Detect which cell encompasses the target text, then output its (X, Y) center coordinate. 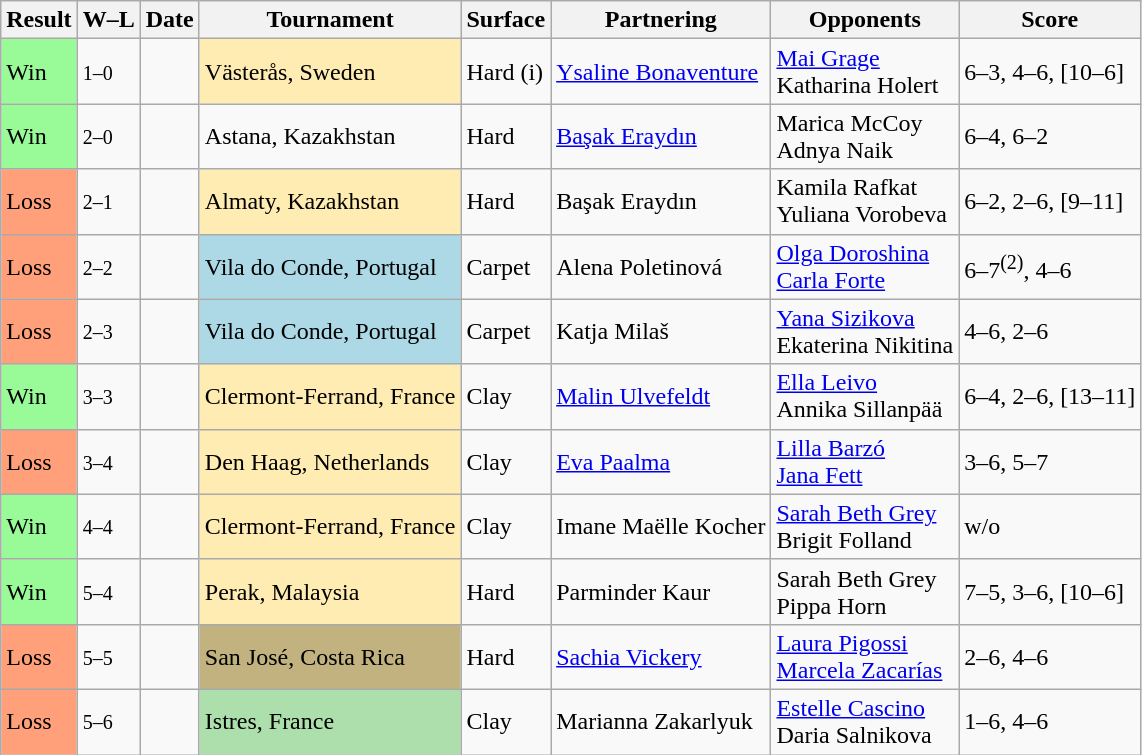
6–7(2), 4–6 (1050, 266)
Ella Leivo Annika Sillanpää (865, 396)
Almaty, Kazakhstan (330, 202)
Den Haag, Netherlands (330, 462)
Result (39, 20)
6–4, 6–2 (1050, 136)
Partnering (661, 20)
Parminder Kaur (661, 592)
Perak, Malaysia (330, 592)
w/o (1050, 526)
Sarah Beth Grey Brigit Folland (865, 526)
Astana, Kazakhstan (330, 136)
1–0 (108, 72)
Yana Sizikova Ekaterina Nikitina (865, 332)
1–6, 4–6 (1050, 722)
Hard (i) (506, 72)
4–6, 2–6 (1050, 332)
Laura Pigossi Marcela Zacarías (865, 656)
Estelle Cascino Daria Salnikova (865, 722)
2–2 (108, 266)
Eva Paalma (661, 462)
5–4 (108, 592)
6–2, 2–6, [9–11] (1050, 202)
5–6 (108, 722)
Istres, France (330, 722)
Imane Maëlle Kocher (661, 526)
Sachia Vickery (661, 656)
7–5, 3–6, [10–6] (1050, 592)
6–4, 2–6, [13–11] (1050, 396)
W–L (108, 20)
3–6, 5–7 (1050, 462)
3–4 (108, 462)
Västerås, Sweden (330, 72)
5–5 (108, 656)
Mai Grage Katharina Holert (865, 72)
Alena Poletinová (661, 266)
2–6, 4–6 (1050, 656)
4–4 (108, 526)
2–0 (108, 136)
Marica McCoy Adnya Naik (865, 136)
Ysaline Bonaventure (661, 72)
Lilla Barzó Jana Fett (865, 462)
Score (1050, 20)
Marianna Zakarlyuk (661, 722)
Tournament (330, 20)
3–3 (108, 396)
Surface (506, 20)
6–3, 4–6, [10–6] (1050, 72)
San José, Costa Rica (330, 656)
2–1 (108, 202)
Kamila Rafkat Yuliana Vorobeva (865, 202)
Malin Ulvefeldt (661, 396)
Olga Doroshina Carla Forte (865, 266)
Katja Milaš (661, 332)
2–3 (108, 332)
Opponents (865, 20)
Sarah Beth Grey Pippa Horn (865, 592)
Date (170, 20)
